Return the (x, y) coordinate for the center point of the cell that contains the specified text.  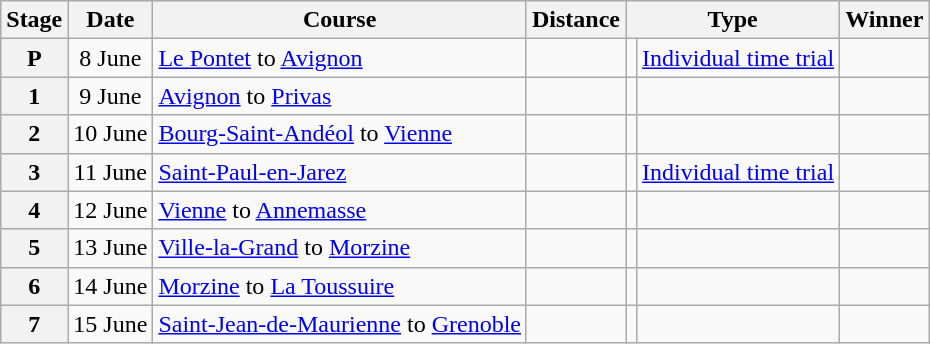
Bourg-Saint-Andéol to Vienne (340, 134)
Winner (884, 20)
1 (34, 96)
7 (34, 324)
11 June (110, 172)
Type (733, 20)
10 June (110, 134)
P (34, 58)
Saint-Paul-en-Jarez (340, 172)
Distance (576, 20)
8 June (110, 58)
Course (340, 20)
5 (34, 248)
2 (34, 134)
12 June (110, 210)
4 (34, 210)
6 (34, 286)
Avignon to Privas (340, 96)
Ville-la-Grand to Morzine (340, 248)
Le Pontet to Avignon (340, 58)
Stage (34, 20)
13 June (110, 248)
14 June (110, 286)
9 June (110, 96)
3 (34, 172)
15 June (110, 324)
Saint-Jean-de-Maurienne to Grenoble (340, 324)
Morzine to La Toussuire (340, 286)
Date (110, 20)
Vienne to Annemasse (340, 210)
